Locate the cell with the specified text and output its [x, y] center coordinate. 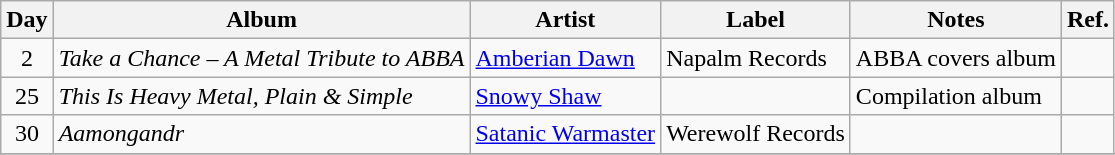
Artist [566, 20]
Label [756, 20]
ABBA covers album [956, 58]
Aamongandr [262, 134]
Compilation album [956, 96]
25 [27, 96]
This Is Heavy Metal, Plain & Simple [262, 96]
Notes [956, 20]
Satanic Warmaster [566, 134]
Ref. [1088, 20]
Snowy Shaw [566, 96]
Amberian Dawn [566, 58]
2 [27, 58]
30 [27, 134]
Day [27, 20]
Take a Chance – A Metal Tribute to ABBA [262, 58]
Napalm Records [756, 58]
Album [262, 20]
Werewolf Records [756, 134]
